Scan for the cell matching the given text and deliver its [X, Y] coordinate at center. 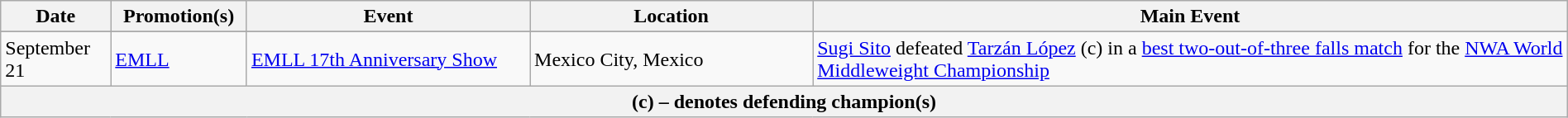
Location [672, 17]
EMLL [179, 59]
Main Event [1191, 17]
Event [388, 17]
Mexico City, Mexico [672, 59]
September 21 [56, 59]
Sugi Sito defeated Tarzán López (c) in a best two-out-of-three falls match for the NWA World Middleweight Championship [1191, 59]
(c) – denotes defending champion(s) [784, 101]
EMLL 17th Anniversary Show [388, 59]
Promotion(s) [179, 17]
Date [56, 17]
